Find where the given text appears and provide that cell's center as [x, y] coordinate. 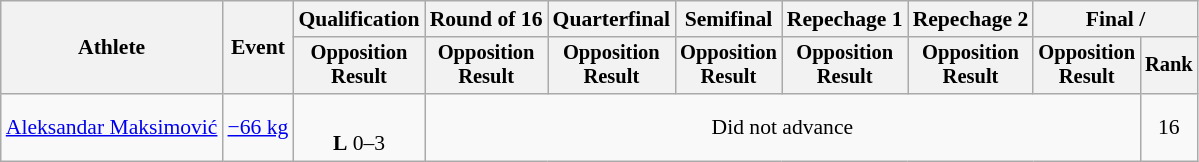
16 [1169, 128]
Athlete [112, 48]
Qualification [358, 19]
Quarterfinal [612, 19]
Repechage 2 [971, 19]
Rank [1169, 66]
Round of 16 [486, 19]
Did not advance [782, 128]
L 0–3 [358, 128]
Repechage 1 [845, 19]
Aleksandar Maksimović [112, 128]
Final / [1115, 19]
−66 kg [258, 128]
Semifinal [728, 19]
Event [258, 48]
